Detect which cell encompasses the target text, then output its [x, y] center coordinate. 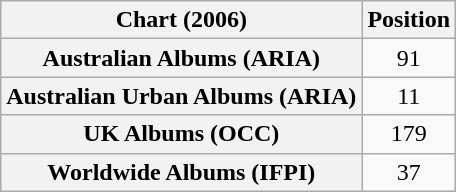
Australian Albums (ARIA) [182, 58]
Chart (2006) [182, 20]
Australian Urban Albums (ARIA) [182, 96]
37 [409, 172]
Position [409, 20]
11 [409, 96]
91 [409, 58]
UK Albums (OCC) [182, 134]
Worldwide Albums (IFPI) [182, 172]
179 [409, 134]
